Identify which cell holds the provided text, then report its [X, Y] central coordinate. 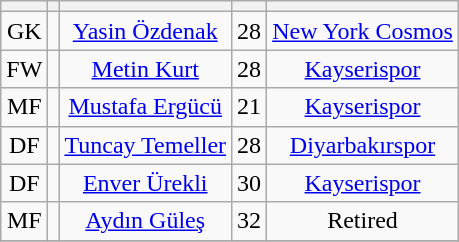
Yasin Özdenak [146, 31]
Enver Ürekli [146, 183]
Diyarbakırspor [363, 145]
GK [24, 31]
Aydın Güleş [146, 221]
30 [250, 183]
Tuncay Temeller [146, 145]
FW [24, 69]
21 [250, 107]
Retired [363, 221]
Mustafa Ergücü [146, 107]
Metin Kurt [146, 69]
New York Cosmos [363, 31]
32 [250, 221]
